Determine the (X, Y) coordinate at the center of the cell enclosing the given text.  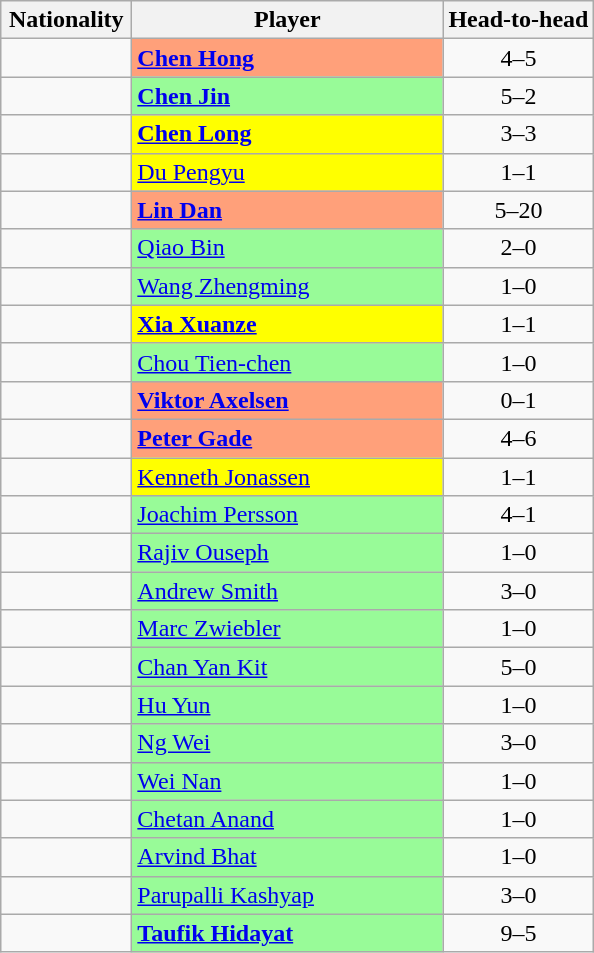
Chen Jin (288, 96)
Rajiv Ouseph (288, 553)
Head-to-head (518, 20)
5–0 (518, 667)
Xia Xuanze (288, 324)
5–2 (518, 96)
Viktor Axelsen (288, 400)
Marc Zwiebler (288, 629)
Andrew Smith (288, 591)
Lin Dan (288, 210)
0–1 (518, 400)
Chan Yan Kit (288, 667)
Chen Long (288, 134)
Peter Gade (288, 438)
Qiao Bin (288, 248)
4–5 (518, 58)
Chen Hong (288, 58)
Arvind Bhat (288, 857)
4–6 (518, 438)
Parupalli Kashyap (288, 895)
Du Pengyu (288, 172)
5–20 (518, 210)
Wang Zhengming (288, 286)
3–3 (518, 134)
4–1 (518, 515)
Joachim Persson (288, 515)
Kenneth Jonassen (288, 477)
Taufik Hidayat (288, 933)
Chetan Anand (288, 819)
Player (288, 20)
9–5 (518, 933)
Ng Wei (288, 743)
Hu Yun (288, 705)
Nationality (66, 20)
Chou Tien-chen (288, 362)
2–0 (518, 248)
Wei Nan (288, 781)
